Pinpoint the cell where the given text exists, returning its (x, y) midpoint coordinate. 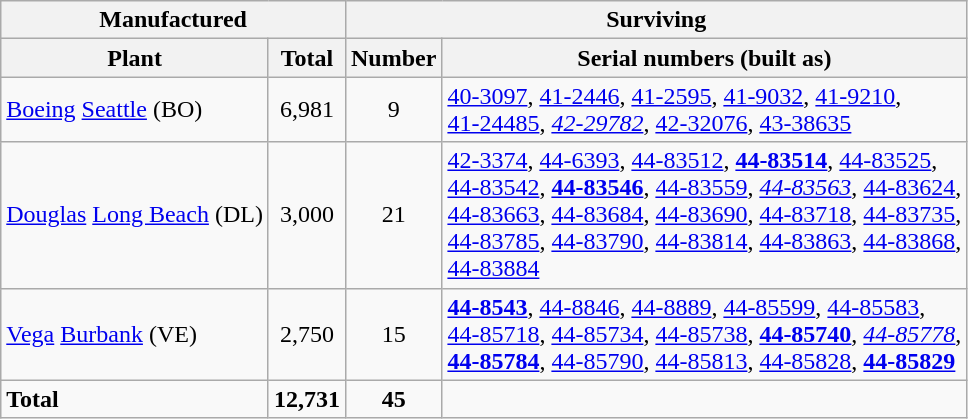
15 (393, 334)
45 (393, 399)
Serial numbers (built as) (704, 58)
Douglas Long Beach (DL) (135, 215)
Vega Burbank (VE) (135, 334)
3,000 (306, 215)
2,750 (306, 334)
40-3097, 41-2446, 41-2595, 41-9032, 41-9210,41-24485, 42-29782, 42-32076, 43-38635 (704, 110)
21 (393, 215)
Surviving (656, 20)
Number (393, 58)
Manufactured (174, 20)
Boeing Seattle (BO) (135, 110)
Plant (135, 58)
9 (393, 110)
12,731 (306, 399)
6,981 (306, 110)
44-8543, 44-8846, 44-8889, 44-85599, 44-85583,44-85718, 44-85734, 44-85738, 44-85740, 44-85778,44-85784, 44-85790, 44-85813, 44-85828, 44-85829 (704, 334)
